Output the [X, Y] coordinate of the center of the cell containing the given text.  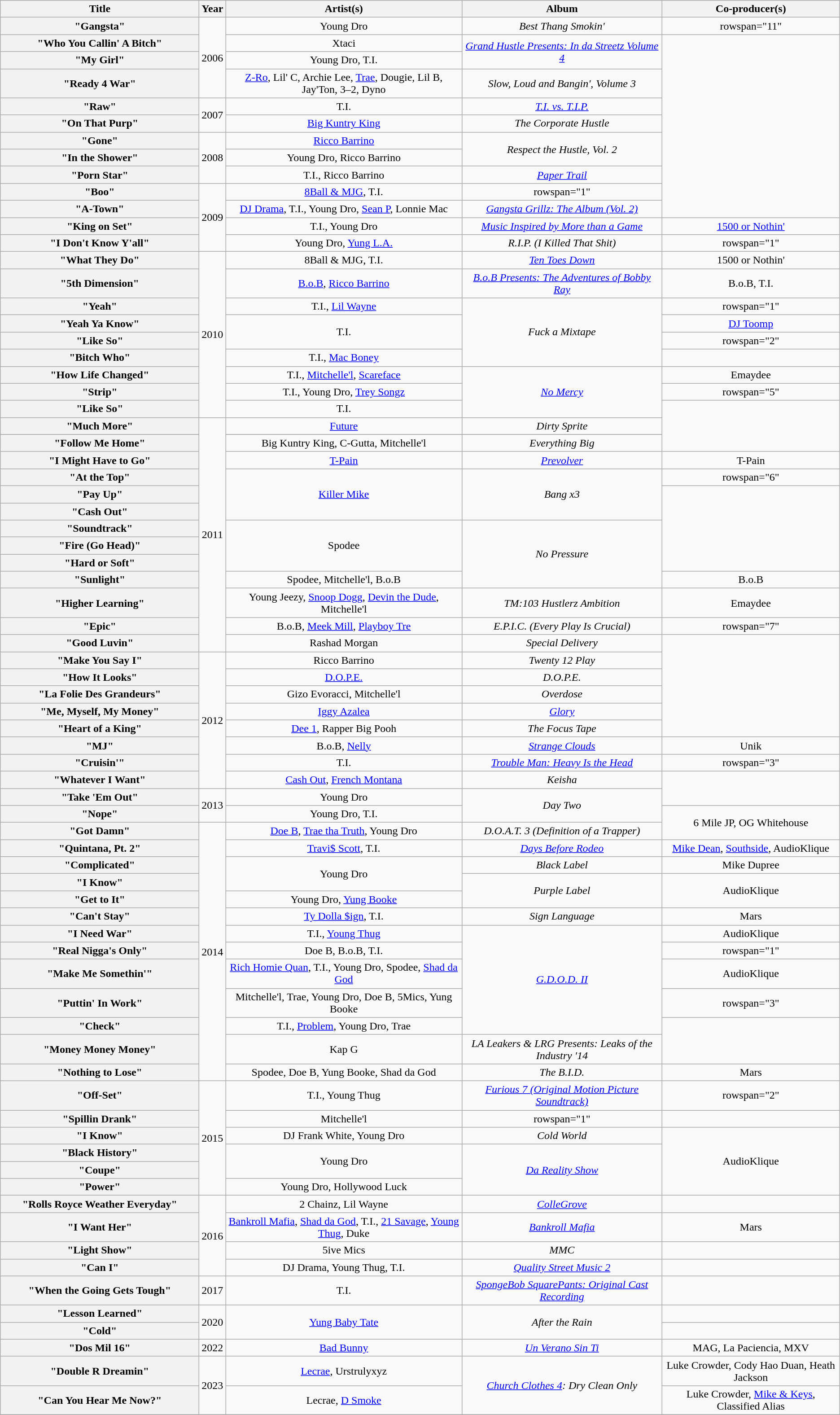
Ty Dolla $ign, T.I. [344, 916]
Purple Label [562, 891]
2009 [213, 217]
Dee 1, Rapper Big Pooh [344, 728]
"Boo" [100, 192]
Special Delivery [562, 643]
Travi$ Scott, T.I. [344, 848]
Sign Language [562, 916]
ColleGrove [562, 1204]
"Fire (Go Head)" [100, 546]
"Strip" [100, 392]
T.I., Young Dro [344, 226]
Big Kuntry King [344, 123]
Rashad Morgan [344, 643]
No Pressure [562, 554]
Lecrae, D Smoke [344, 1400]
T.I. vs. T.I.P. [562, 106]
"Nope" [100, 814]
"Complicated" [100, 865]
Quality Street Music 2 [562, 1267]
Glory [562, 711]
"Can You Hear Me Now?" [100, 1400]
Iggy Azalea [344, 711]
"Real Nigga's Only" [100, 951]
Big Kuntry King, C-Gutta, Mitchelle'l [344, 443]
Young Dro, Hollywood Luck [344, 1187]
No Mercy [562, 392]
DJ Drama, Young Thug, T.I. [344, 1267]
"La Folie Des Grandeurs" [100, 694]
LA Leakers & LRG Presents: Leaks of the Industry '14 [562, 1049]
"Pay Up" [100, 494]
Dirty Sprite [562, 426]
"When the Going Gets Tough" [100, 1291]
Prevolver [562, 460]
2007 [213, 115]
Luke Crowder, Mike & Keys, Classified Alias [751, 1400]
R.I.P. (I Killed That Shit) [562, 243]
T.I., Problem, Young Dro, Trae [344, 1026]
"Off-Set" [100, 1095]
E.P.I.C. (Every Play Is Crucial) [562, 626]
"Epic" [100, 626]
Mike Dean, Southside, AudioKlique [751, 848]
2006 [213, 57]
"Rolls Royce Weather Everyday" [100, 1204]
D.O.A.T. 3 (Definition of a Trapper) [562, 831]
Young Dro, Yung L.A. [344, 243]
"Got Damn" [100, 831]
2023 [213, 1385]
SpongeBob SquarePants: Original Cast Recording [562, 1291]
Bankroll Mafia [562, 1227]
rowspan="5" [751, 392]
"Coupe" [100, 1170]
Ten Toes Down [562, 260]
Rich Homie Quan, T.I., Young Dro, Spodee, Shad da God [344, 974]
B.o.B, Nelly [344, 745]
Luke Crowder, Cody Hao Duan, Heath Jackson [751, 1371]
"I Need War" [100, 933]
After the Rain [562, 1322]
"Yeah" [100, 307]
The Corporate Hustle [562, 123]
Killer Mike [344, 494]
B.o.B, T.I. [751, 284]
"Money Money Money" [100, 1049]
Bad Bunny [344, 1348]
Young Jeezy, Snoop Dogg, Devin the Dude, Mitchelle'l [344, 603]
Spodee, Mitchelle'l, B.o.B [344, 580]
"Gangsta" [100, 26]
2008 [213, 158]
"5th Dimension" [100, 284]
"My Girl" [100, 60]
"MJ" [100, 745]
T.I., Young Dro, Trey Songz [344, 392]
rowspan="6" [751, 477]
"What They Do" [100, 260]
"Hard or Soft" [100, 563]
Mike Dupree [751, 865]
Cold World [562, 1136]
Gizo Evoracci, Mitchelle'l [344, 694]
Kap G [344, 1049]
"Check" [100, 1026]
"Heart of a King" [100, 728]
2010 [213, 335]
The B.I.D. [562, 1072]
Da Reality Show [562, 1170]
Slow, Loud and Bangin', Volume 3 [562, 83]
"Bitch Who" [100, 358]
"A-Town" [100, 209]
Grand Hustle Presents: In da Streetz Volume 4 [562, 52]
"Gone" [100, 140]
B.o.B [751, 580]
B.o.B Presents: The Adventures of Bobby Ray [562, 284]
"At the Top" [100, 477]
Paper Trail [562, 175]
Xtaci [344, 43]
Young Dro, Ricco Barrino [344, 158]
"Higher Learning" [100, 603]
2013 [213, 805]
"Whatever I Want" [100, 780]
"Yeah Ya Know" [100, 324]
Young Dro, Yung Booke [344, 899]
G.D.O.D. II [562, 980]
Bang x3 [562, 494]
Days Before Rodeo [562, 848]
Trouble Man: Heavy Is the Head [562, 762]
DJ Drama, T.I., Young Dro, Sean P, Lonnie Mac [344, 209]
"Quintana, Pt. 2" [100, 848]
2 Chainz, Lil Wayne [344, 1204]
B.o.B, Meek Mill, Playboy Tre [344, 626]
Cash Out, French Montana [344, 780]
Mitchelle'l, Trae, Young Dro, Doe B, 5Mics, Yung Booke [344, 1003]
2017 [213, 1291]
2011 [213, 534]
"Get to It" [100, 899]
"I Might Have to Go" [100, 460]
Everything Big [562, 443]
"I Don't Know Y'all" [100, 243]
Strange Clouds [562, 745]
"How It Looks" [100, 677]
2015 [213, 1138]
"Me, Myself, My Money" [100, 711]
B.o.B, Ricco Barrino [344, 284]
Furious 7 (Original Motion Picture Soundtrack) [562, 1095]
2014 [213, 952]
"Light Show" [100, 1250]
"Cold" [100, 1331]
Artist(s) [344, 9]
DJ Frank White, Young Dro [344, 1136]
Lecrae, Urstrulyxyz [344, 1371]
"Much More" [100, 426]
"Follow Me Home" [100, 443]
rowspan="7" [751, 626]
TM:103 Hustlerz Ambition [562, 603]
"Sunlight" [100, 580]
"Ready 4 War" [100, 83]
Church Clothes 4: Dry Clean Only [562, 1385]
T.I., Ricco Barrino [344, 175]
Music Inspired by More than a Game [562, 226]
Doe B, Trae tha Truth, Young Dro [344, 831]
The Focus Tape [562, 728]
"Make Me Somethin'" [100, 974]
"Power" [100, 1187]
"Good Luvin" [100, 643]
Co-producer(s) [751, 9]
Overdose [562, 694]
"Dos Mil 16" [100, 1348]
"How Life Changed" [100, 375]
Bankroll Mafia, Shad da God, T.I., 21 Savage, Young Thug, Duke [344, 1227]
2022 [213, 1348]
2016 [213, 1236]
Z-Ro, Lil' C, Archie Lee, Trae, Dougie, Lil B, Jay'Ton, 3–2, Dyno [344, 83]
"Cash Out" [100, 511]
"On That Purp" [100, 123]
Album [562, 9]
"Porn Star" [100, 175]
Unik [751, 745]
Spodee [344, 546]
"Double R Dreamin" [100, 1371]
T.I., Lil Wayne [344, 307]
"Nothing to Lose" [100, 1072]
"Spillin Drank" [100, 1119]
"King on Set" [100, 226]
"Can't Stay" [100, 916]
Black Label [562, 865]
Year [213, 9]
Day Two [562, 805]
Spodee, Doe B, Yung Booke, Shad da God [344, 1072]
Future [344, 426]
Doe B, B.o.B, T.I. [344, 951]
"Cruisin'" [100, 762]
T.I., Mitchelle'l, Scareface [344, 375]
"Raw" [100, 106]
"In the Shower" [100, 158]
Mitchelle'l [344, 1119]
"Who You Callin' A Bitch" [100, 43]
Twenty 12 Play [562, 660]
Respect the Hustle, Vol. 2 [562, 149]
"Can I" [100, 1267]
Best Thang Smokin' [562, 26]
"Soundtrack" [100, 529]
Un Verano Sin Ti [562, 1348]
MMC [562, 1250]
Keisha [562, 780]
rowspan="11" [751, 26]
"Make You Say I" [100, 660]
"Take 'Em Out" [100, 797]
"I Want Her" [100, 1227]
6 Mile JP, OG Whitehouse [751, 823]
2020 [213, 1322]
Gangsta Grillz: The Album (Vol. 2) [562, 209]
Title [100, 9]
"Lesson Learned" [100, 1314]
MAG, La Paciencia, MXV [751, 1348]
Fuck a Mixtape [562, 332]
"Puttin' In Work" [100, 1003]
"Black History" [100, 1153]
5ive Mics [344, 1250]
DJ Toomp [751, 324]
2012 [213, 720]
Yung Baby Tate [344, 1322]
T.I., Mac Boney [344, 358]
